Locate the cell with the specified text and output its [X, Y] center coordinate. 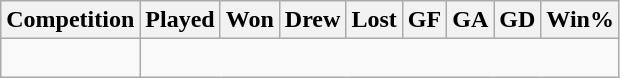
Played [180, 20]
Won [250, 20]
Lost [374, 20]
Drew [312, 20]
Competition [70, 20]
GA [470, 20]
Win% [580, 20]
GF [424, 20]
GD [518, 20]
